Pinpoint the cell where the given text exists, returning its [x, y] midpoint coordinate. 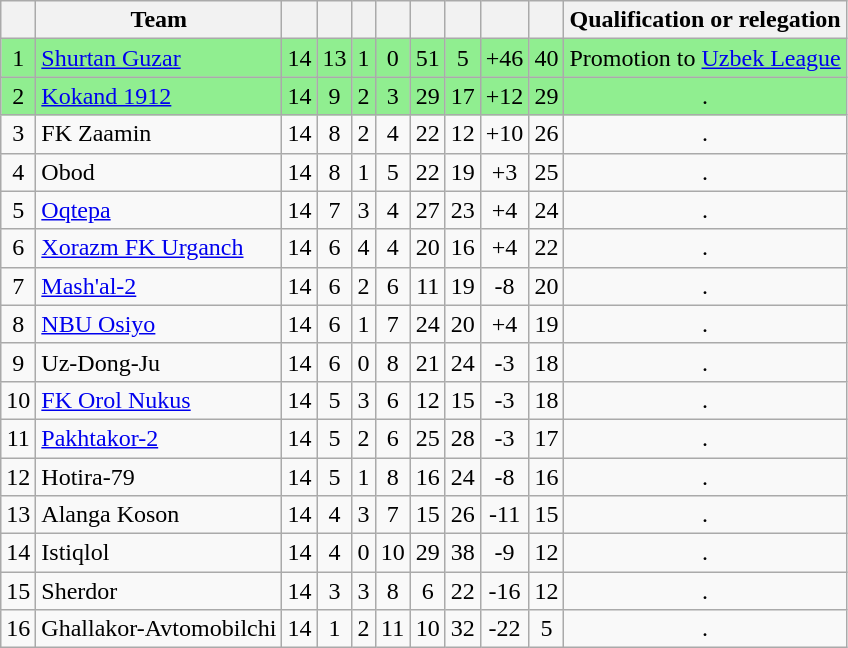
FK Orol Nukus [159, 400]
38 [462, 553]
Obod [159, 172]
-11 [504, 515]
51 [428, 58]
-9 [504, 553]
23 [462, 210]
Shurtan Guzar [159, 58]
Hotira-79 [159, 477]
27 [428, 210]
Kokand 1912 [159, 96]
Team [159, 20]
Ghallakor-Avtomobilchi [159, 629]
Xorazm FK Urganch [159, 248]
Sherdor [159, 591]
Mash'al-2 [159, 286]
Oqtepa [159, 210]
Qualification or relegation [705, 20]
-16 [504, 591]
Pakhtakor-2 [159, 438]
+12 [504, 96]
-22 [504, 629]
28 [462, 438]
Alanga Koson [159, 515]
Promotion to Uzbek League [705, 58]
+46 [504, 58]
NBU Osiyo [159, 324]
40 [546, 58]
21 [428, 362]
FK Zaamin [159, 134]
32 [462, 629]
Istiqlol [159, 553]
+3 [504, 172]
+10 [504, 134]
Uz-Dong-Ju [159, 362]
